Return the [x, y] coordinate for the center point of the cell that contains the specified text.  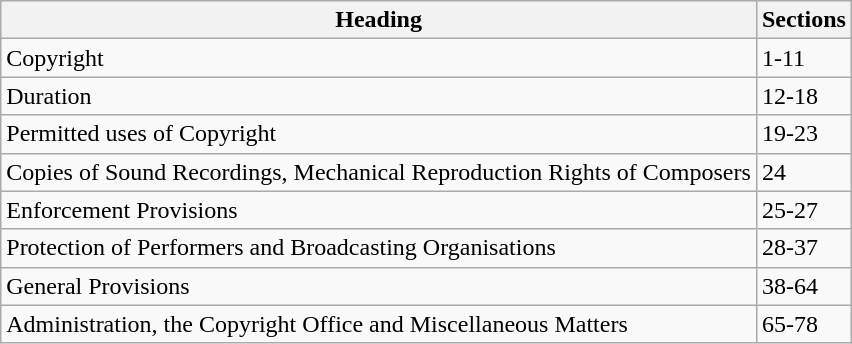
1-11 [804, 58]
19-23 [804, 134]
Copies of Sound Recordings, Mechanical Reproduction Rights of Composers [379, 172]
Permitted uses of Copyright [379, 134]
Duration [379, 96]
Sections [804, 20]
Administration, the Copyright Office and Miscellaneous Matters [379, 324]
Heading [379, 20]
Copyright [379, 58]
38-64 [804, 286]
25-27 [804, 210]
28-37 [804, 248]
65-78 [804, 324]
12-18 [804, 96]
General Provisions [379, 286]
Protection of Performers and Broadcasting Organisations [379, 248]
24 [804, 172]
Enforcement Provisions [379, 210]
